For the text-containing cell, return its midpoint in [X, Y] coordinate format. 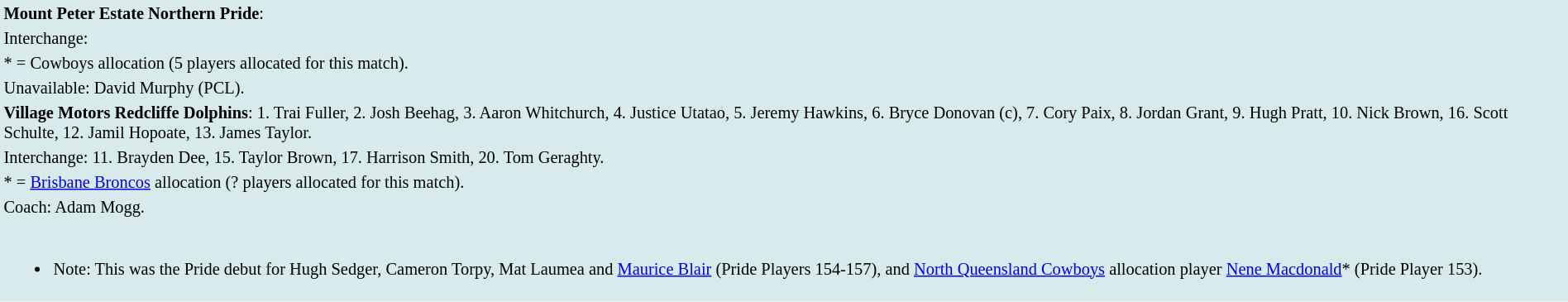
* = Cowboys allocation (5 players allocated for this match). [784, 63]
Interchange: [784, 38]
Unavailable: David Murphy (PCL). [784, 88]
Coach: Adam Mogg. [784, 207]
* = Brisbane Broncos allocation (? players allocated for this match). [784, 182]
Mount Peter Estate Northern Pride: [784, 13]
Interchange: 11. Brayden Dee, 15. Taylor Brown, 17. Harrison Smith, 20. Tom Geraghty. [784, 157]
